Locate the cell with the specified text and output its [X, Y] center coordinate. 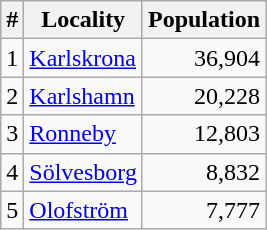
Ronneby [84, 134]
Olofström [84, 210]
Sölvesborg [84, 172]
1 [12, 58]
12,803 [204, 134]
3 [12, 134]
7,777 [204, 210]
36,904 [204, 58]
Population [204, 20]
5 [12, 210]
Karlskrona [84, 58]
Karlshamn [84, 96]
Locality [84, 20]
4 [12, 172]
# [12, 20]
20,228 [204, 96]
8,832 [204, 172]
2 [12, 96]
